Find where the given text appears and provide that cell's center as (x, y) coordinate. 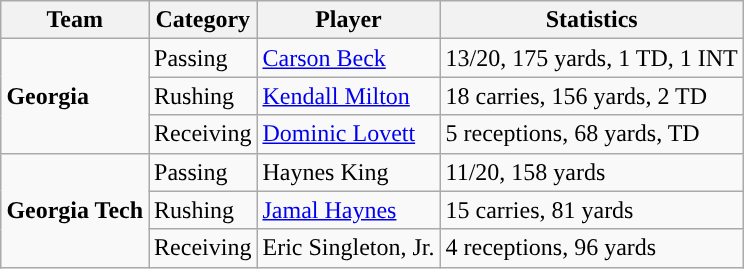
Eric Singleton, Jr. (348, 248)
4 receptions, 96 yards (592, 248)
Category (203, 20)
Jamal Haynes (348, 210)
18 carries, 156 yards, 2 TD (592, 96)
11/20, 158 yards (592, 172)
15 carries, 81 yards (592, 210)
Carson Beck (348, 58)
Statistics (592, 20)
13/20, 175 yards, 1 TD, 1 INT (592, 58)
Dominic Lovett (348, 134)
Kendall Milton (348, 96)
Georgia Tech (75, 210)
Haynes King (348, 172)
Player (348, 20)
Team (75, 20)
5 receptions, 68 yards, TD (592, 134)
Georgia (75, 96)
